Return the [x, y] coordinate for the center point of the cell that contains the specified text.  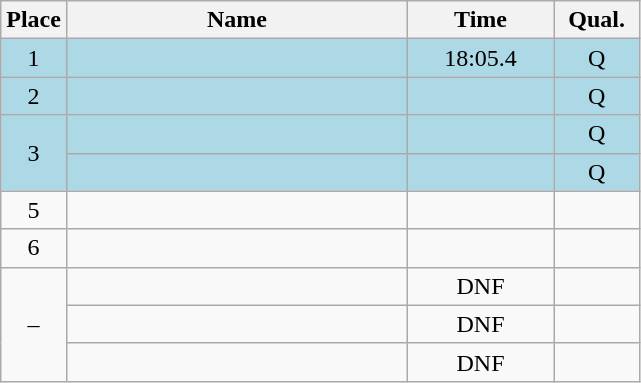
3 [34, 153]
6 [34, 248]
Place [34, 20]
Time [481, 20]
Name [236, 20]
1 [34, 58]
5 [34, 210]
– [34, 324]
Qual. [597, 20]
18:05.4 [481, 58]
2 [34, 96]
